Determine the (X, Y) coordinate at the center of the cell enclosing the given text.  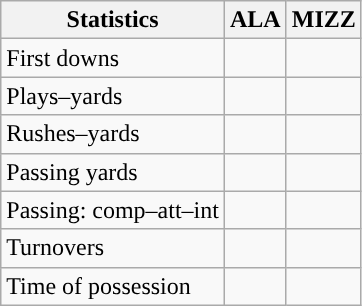
Rushes–yards (113, 134)
ALA (255, 20)
Statistics (113, 20)
MIZZ (324, 20)
First downs (113, 58)
Plays–yards (113, 96)
Turnovers (113, 248)
Time of possession (113, 286)
Passing: comp–att–int (113, 210)
Passing yards (113, 172)
